Find where the given text appears and provide that cell's center as [x, y] coordinate. 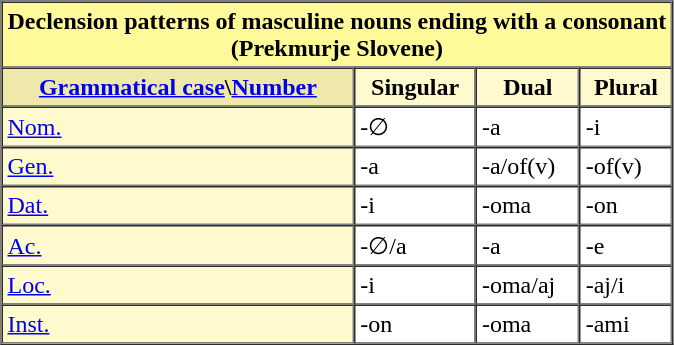
Plural [626, 88]
-a/of(v) [528, 166]
Dual [528, 88]
Grammatical case\Number [178, 88]
-aj/i [626, 286]
Singular [415, 88]
-∅ [415, 126]
Gen. [178, 166]
-oma/aj [528, 286]
-of(v) [626, 166]
-∅/a [415, 245]
-e [626, 245]
-ami [626, 324]
Dat. [178, 206]
Loc. [178, 286]
Ac. [178, 245]
Inst. [178, 324]
Nom. [178, 126]
Declension patterns of masculine nouns ending with a consonant(Prekmurje Slovene) [338, 35]
